Detect which cell encompasses the target text, then output its (X, Y) center coordinate. 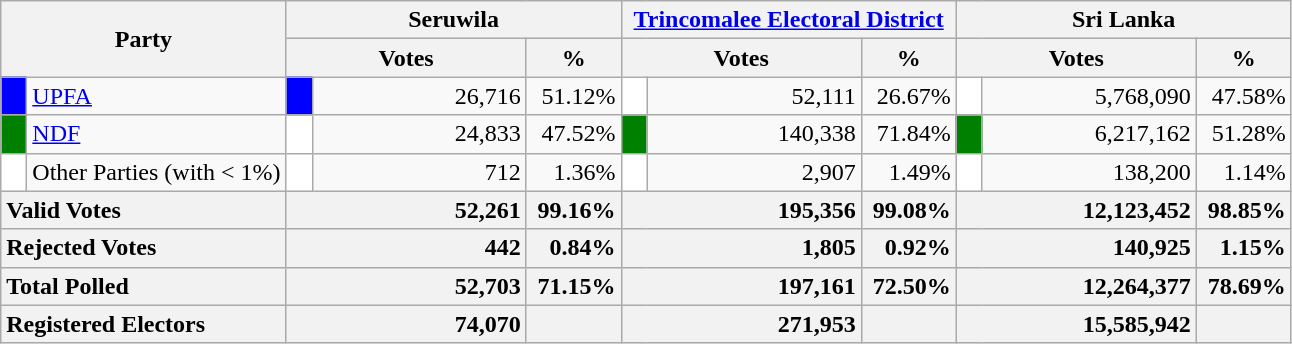
47.58% (1244, 96)
5,768,090 (1089, 96)
6,217,162 (1089, 134)
140,338 (754, 134)
0.92% (908, 248)
1.15% (1244, 248)
2,907 (754, 172)
1.14% (1244, 172)
74,070 (406, 324)
Registered Electors (144, 324)
1.36% (574, 172)
Sri Lanka (1124, 20)
Rejected Votes (144, 248)
197,161 (741, 286)
1,805 (741, 248)
24,833 (419, 134)
52,703 (406, 286)
Other Parties (with < 1%) (156, 172)
99.16% (574, 210)
712 (419, 172)
195,356 (741, 210)
47.52% (574, 134)
Total Polled (144, 286)
Party (144, 39)
0.84% (574, 248)
Valid Votes (144, 210)
UPFA (156, 96)
Seruwila (454, 20)
271,953 (741, 324)
12,264,377 (1076, 286)
NDF (156, 134)
26,716 (419, 96)
78.69% (1244, 286)
51.12% (574, 96)
138,200 (1089, 172)
52,261 (406, 210)
26.67% (908, 96)
52,111 (754, 96)
Trincomalee Electoral District (788, 20)
72.50% (908, 286)
1.49% (908, 172)
99.08% (908, 210)
51.28% (1244, 134)
71.15% (574, 286)
15,585,942 (1076, 324)
442 (406, 248)
71.84% (908, 134)
12,123,452 (1076, 210)
140,925 (1076, 248)
98.85% (1244, 210)
